Provide the (x, y) coordinate of the cell's center where the given text is located.  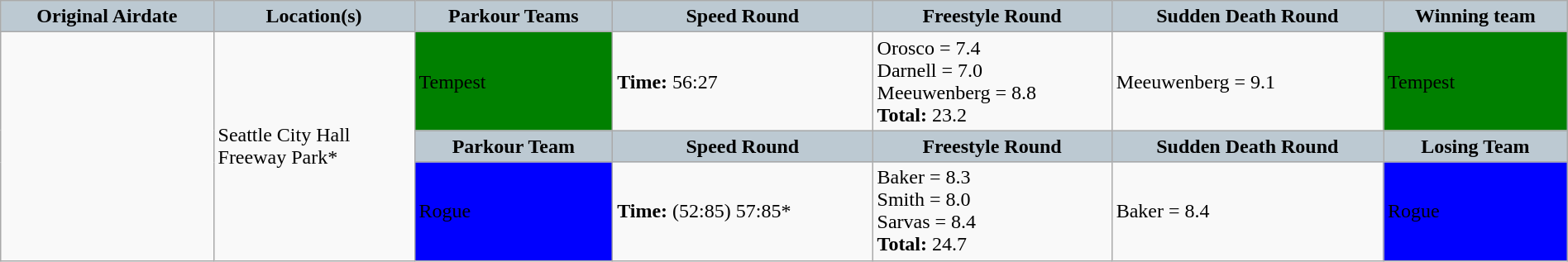
Location(s) (314, 17)
Winning team (1475, 17)
Baker = 8.4 (1247, 212)
Time: (52:85) 57:85* (743, 212)
Parkour Teams (514, 17)
Time: 56:27 (743, 81)
Losing Team (1475, 146)
Original Airdate (108, 17)
Parkour Team (514, 146)
Meeuwenberg = 9.1 (1247, 81)
Seattle City HallFreeway Park* (314, 146)
Orosco = 7.4Darnell = 7.0Meeuwenberg = 8.8Total: 23.2 (992, 81)
Baker = 8.3Smith = 8.0Sarvas = 8.4Total: 24.7 (992, 212)
